Pinpoint the cell where the given text exists, returning its [x, y] midpoint coordinate. 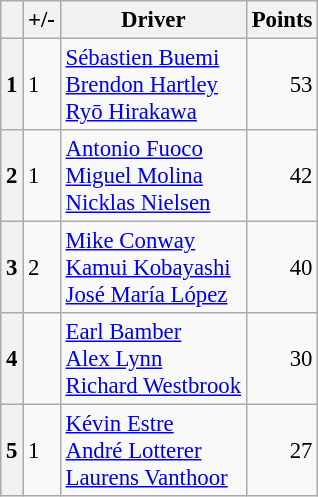
3 [12, 268]
42 [282, 176]
Kévin Estre André Lotterer Laurens Vanthoor [153, 451]
30 [282, 359]
+/- [42, 20]
53 [282, 85]
Driver [153, 20]
40 [282, 268]
Points [282, 20]
4 [12, 359]
Antonio Fuoco Miguel Molina Nicklas Nielsen [153, 176]
5 [12, 451]
27 [282, 451]
Earl Bamber Alex Lynn Richard Westbrook [153, 359]
Sébastien Buemi Brendon Hartley Ryō Hirakawa [153, 85]
Mike Conway Kamui Kobayashi José María López [153, 268]
